Determine the (X, Y) coordinate at the center of the cell enclosing the given text.  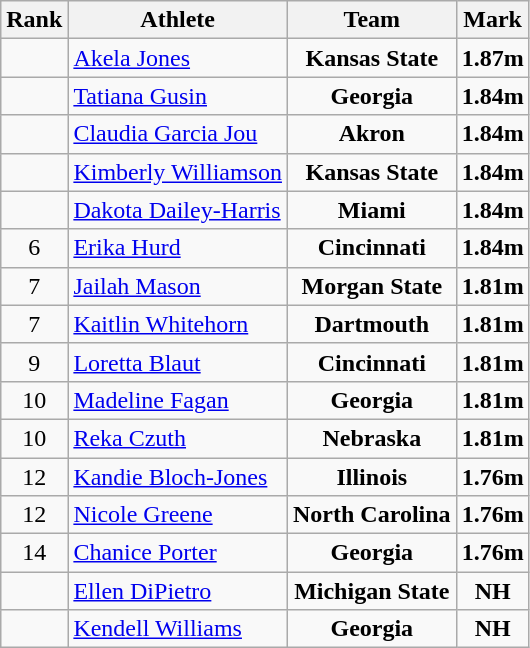
Madeline Fagan (178, 400)
Akron (372, 134)
Morgan State (372, 286)
Tatiana Gusin (178, 96)
Chanice Porter (178, 553)
14 (34, 553)
Kimberly Williamson (178, 172)
Nicole Greene (178, 515)
Illinois (372, 477)
Nebraska (372, 438)
Dakota Dailey-Harris (178, 210)
6 (34, 248)
Akela Jones (178, 58)
Mark (492, 20)
Loretta Blaut (178, 362)
1.87m (492, 58)
Michigan State (372, 591)
Erika Hurd (178, 248)
Ellen DiPietro (178, 591)
Rank (34, 20)
Kandie Bloch-Jones (178, 477)
Reka Czuth (178, 438)
Claudia Garcia Jou (178, 134)
Jailah Mason (178, 286)
Team (372, 20)
9 (34, 362)
Athlete (178, 20)
Dartmouth (372, 324)
Kaitlin Whitehorn (178, 324)
Kendell Williams (178, 629)
Miami (372, 210)
North Carolina (372, 515)
